Capture the cell that displays the provided text and extract its [X, Y] central coordinate. 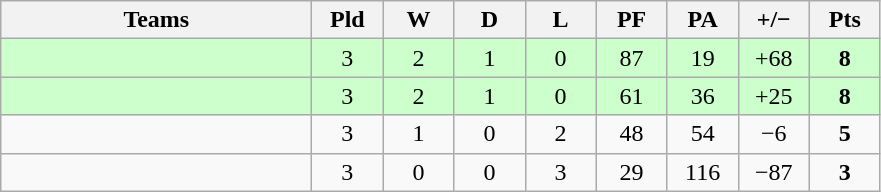
116 [702, 172]
L [560, 20]
Pld [348, 20]
D [490, 20]
5 [844, 134]
PF [632, 20]
36 [702, 96]
29 [632, 172]
19 [702, 58]
W [418, 20]
Teams [156, 20]
+/− [774, 20]
61 [632, 96]
+25 [774, 96]
48 [632, 134]
−6 [774, 134]
+68 [774, 58]
54 [702, 134]
−87 [774, 172]
PA [702, 20]
87 [632, 58]
Pts [844, 20]
